Determine the (X, Y) coordinate at the center of the cell enclosing the given text.  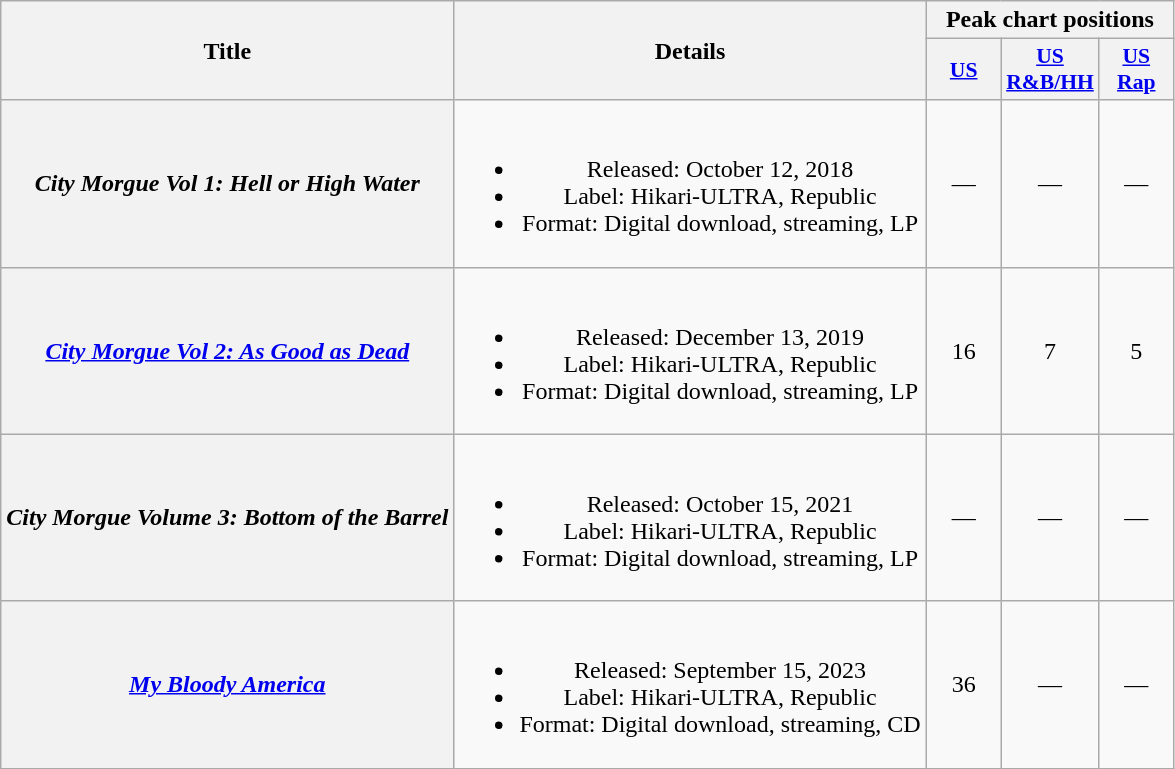
City Morgue Volume 3: Bottom of the Barrel (228, 518)
USR&B/HH (1050, 70)
My Bloody America (228, 684)
Peak chart positions (1050, 20)
36 (964, 684)
Released: October 15, 2021Label: Hikari-ULTRA, RepublicFormat: Digital download, streaming, LP (690, 518)
Released: December 13, 2019Label: Hikari-ULTRA, RepublicFormat: Digital download, streaming, LP (690, 350)
US (964, 70)
Details (690, 50)
USRap (1136, 70)
16 (964, 350)
City Morgue Vol 1: Hell or High Water (228, 184)
7 (1050, 350)
Released: September 15, 2023Label: Hikari-ULTRA, RepublicFormat: Digital download, streaming, CD (690, 684)
Released: October 12, 2018Label: Hikari-ULTRA, RepublicFormat: Digital download, streaming, LP (690, 184)
City Morgue Vol 2: As Good as Dead (228, 350)
Title (228, 50)
5 (1136, 350)
